Identify which cell holds the provided text, then report its (X, Y) central coordinate. 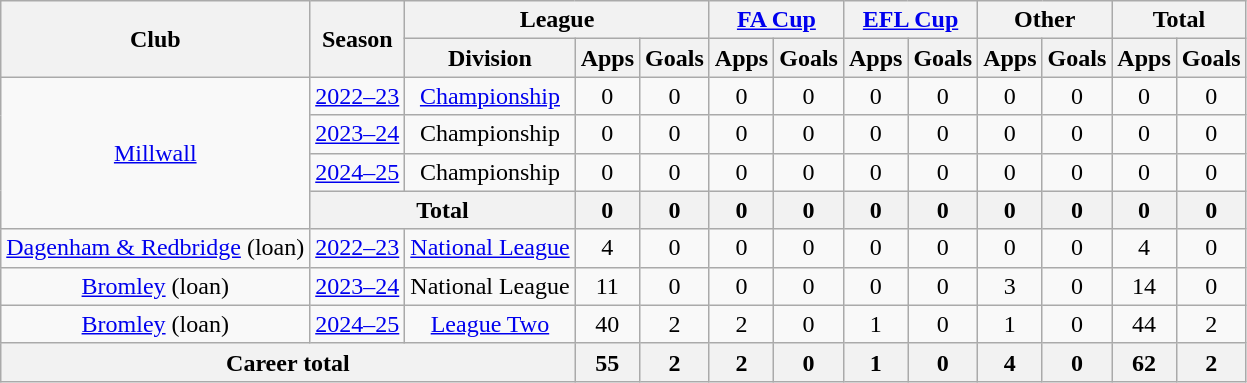
Millwall (156, 153)
11 (607, 286)
Career total (288, 362)
3 (1010, 286)
55 (607, 362)
Dagenham & Redbridge (loan) (156, 248)
44 (1144, 324)
Season (358, 39)
40 (607, 324)
14 (1144, 286)
Division (490, 58)
62 (1144, 362)
FA Cup (776, 20)
EFL Cup (910, 20)
League Two (490, 324)
Club (156, 39)
Other (1045, 20)
League (557, 20)
